Capture the cell that displays the provided text and extract its (X, Y) central coordinate. 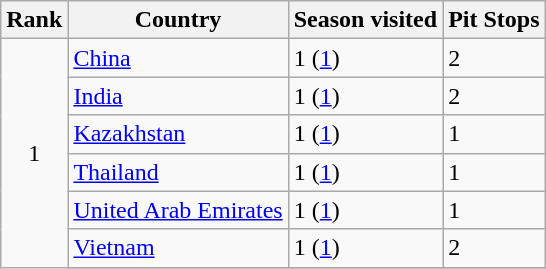
Kazakhstan (178, 134)
Country (178, 20)
United Arab Emirates (178, 210)
Rank (34, 20)
Vietnam (178, 248)
Season visited (365, 20)
Pit Stops (494, 20)
China (178, 58)
India (178, 96)
Thailand (178, 172)
